Locate the cell with the specified text and output its [X, Y] center coordinate. 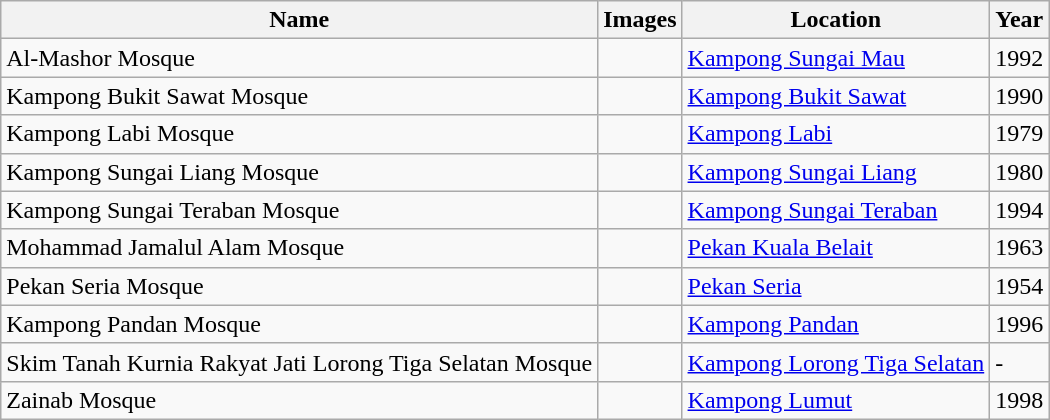
1954 [1020, 286]
Kampong Sungai Teraban [836, 210]
1998 [1020, 400]
1992 [1020, 58]
1963 [1020, 248]
Skim Tanah Kurnia Rakyat Jati Lorong Tiga Selatan Mosque [300, 362]
1980 [1020, 172]
Kampong Sungai Liang [836, 172]
Kampong Pandan Mosque [300, 324]
Pekan Seria [836, 286]
Kampong Labi [836, 134]
Mohammad Jamalul Alam Mosque [300, 248]
Pekan Seria Mosque [300, 286]
Images [640, 20]
Al-Mashor Mosque [300, 58]
Kampong Lorong Tiga Selatan [836, 362]
Kampong Sungai Mau [836, 58]
Zainab Mosque [300, 400]
Kampong Sungai Liang Mosque [300, 172]
Kampong Labi Mosque [300, 134]
Kampong Lumut [836, 400]
Kampong Bukit Sawat Mosque [300, 96]
Kampong Sungai Teraban Mosque [300, 210]
1979 [1020, 134]
1996 [1020, 324]
1994 [1020, 210]
Location [836, 20]
Kampong Pandan [836, 324]
- [1020, 362]
Name [300, 20]
Kampong Bukit Sawat [836, 96]
Pekan Kuala Belait [836, 248]
1990 [1020, 96]
Year [1020, 20]
